Return [X, Y] of the center of cell containing provided text 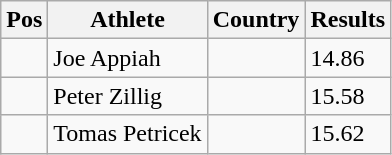
Country [256, 20]
15.62 [348, 134]
14.86 [348, 58]
15.58 [348, 96]
Joe Appiah [128, 58]
Tomas Petricek [128, 134]
Athlete [128, 20]
Results [348, 20]
Peter Zillig [128, 96]
Pos [24, 20]
